Determine the [x, y] coordinate at the center of the cell enclosing the given text.  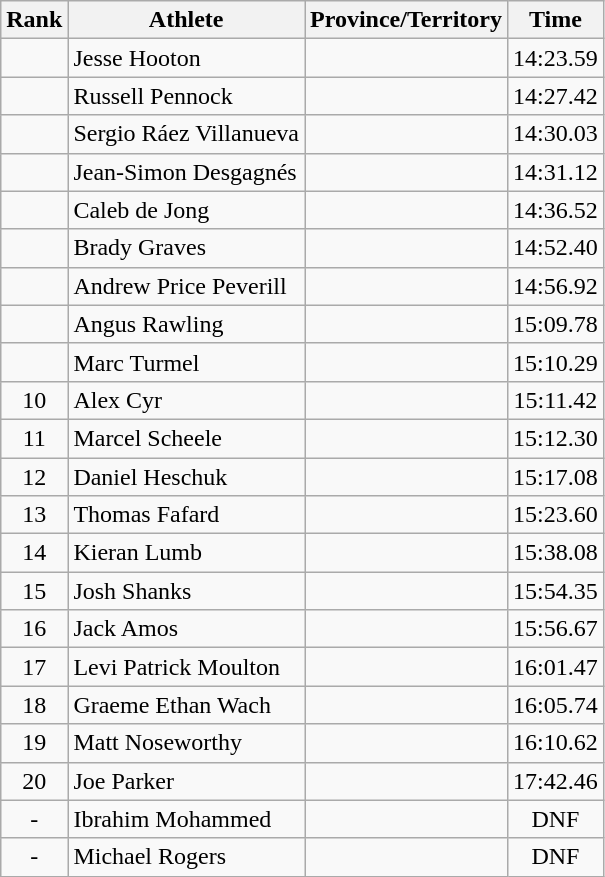
Province/Territory [406, 20]
15:10.29 [556, 362]
Marcel Scheele [186, 438]
14:31.12 [556, 172]
19 [34, 743]
18 [34, 705]
Josh Shanks [186, 591]
13 [34, 515]
Jesse Hooton [186, 58]
17:42.46 [556, 781]
Alex Cyr [186, 400]
Russell Pennock [186, 96]
Ibrahim Mohammed [186, 819]
15:12.30 [556, 438]
Michael Rogers [186, 857]
Sergio Ráez Villanueva [186, 134]
16:10.62 [556, 743]
Caleb de Jong [186, 210]
15:38.08 [556, 553]
16 [34, 629]
Thomas Fafard [186, 515]
Levi Patrick Moulton [186, 667]
14 [34, 553]
14:23.59 [556, 58]
15:23.60 [556, 515]
14:30.03 [556, 134]
15 [34, 591]
15:17.08 [556, 477]
Daniel Heschuk [186, 477]
14:36.52 [556, 210]
15:56.67 [556, 629]
16:01.47 [556, 667]
11 [34, 438]
Graeme Ethan Wach [186, 705]
Marc Turmel [186, 362]
Jean-Simon Desgagnés [186, 172]
17 [34, 667]
Matt Noseworthy [186, 743]
Angus Rawling [186, 324]
14:27.42 [556, 96]
Brady Graves [186, 248]
15:54.35 [556, 591]
Jack Amos [186, 629]
Time [556, 20]
Rank [34, 20]
16:05.74 [556, 705]
15:09.78 [556, 324]
Joe Parker [186, 781]
14:52.40 [556, 248]
Andrew Price Peverill [186, 286]
20 [34, 781]
Athlete [186, 20]
15:11.42 [556, 400]
10 [34, 400]
14:56.92 [556, 286]
Kieran Lumb [186, 553]
12 [34, 477]
